Identify which cell holds the provided text, then report its [X, Y] central coordinate. 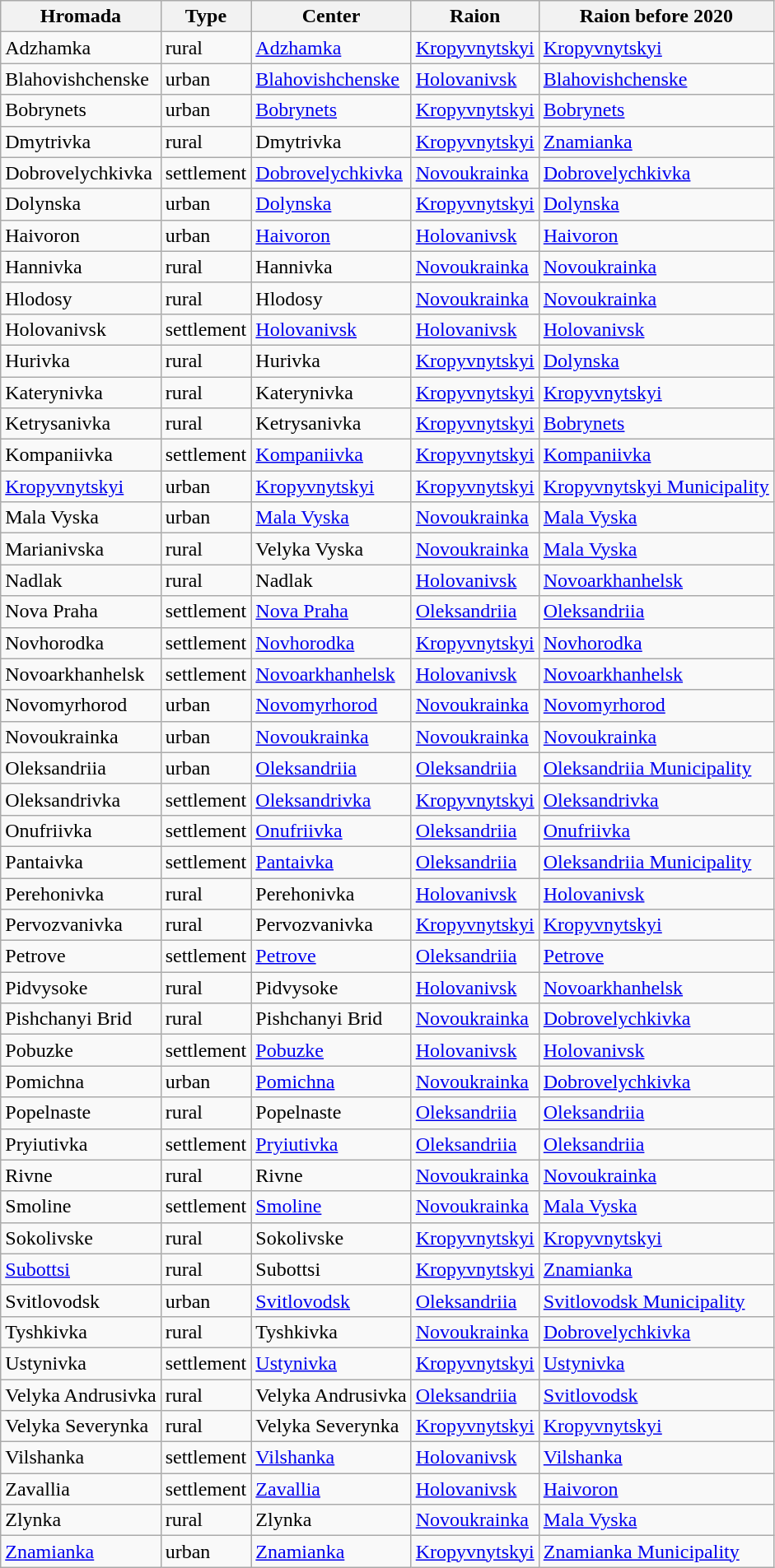
Hromada [81, 16]
Center [331, 16]
Znamianka Municipality [656, 1552]
Type [206, 16]
Kropyvnytskyi Municipality [656, 486]
Velyka Vyska [331, 549]
Raion before 2020 [656, 16]
Svitlovodsk Municipality [656, 1300]
Marianivska [81, 549]
Raion [474, 16]
